Search for the cell housing the specified text and yield its [X, Y] center coordinate. 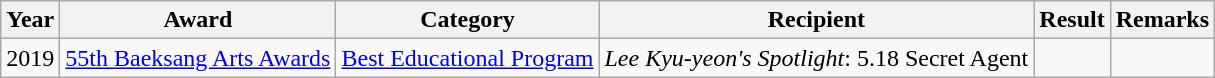
Remarks [1162, 20]
2019 [30, 58]
55th Baeksang Arts Awards [198, 58]
Recipient [816, 20]
Year [30, 20]
Lee Kyu-yeon's Spotlight: 5.18 Secret Agent [816, 58]
Award [198, 20]
Category [468, 20]
Best Educational Program [468, 58]
Result [1072, 20]
